Return (X, Y) of the center of cell containing provided text 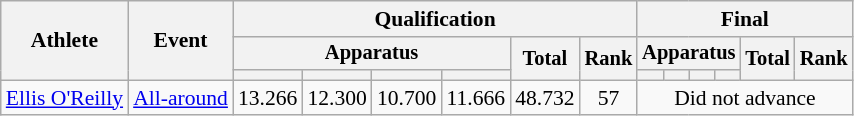
57 (609, 98)
10.700 (406, 98)
Athlete (64, 40)
Qualification (435, 19)
Event (180, 40)
11.666 (476, 98)
Final (744, 19)
48.732 (544, 98)
Ellis O'Reilly (64, 98)
Did not advance (744, 98)
All-around (180, 98)
12.300 (336, 98)
13.266 (268, 98)
